Search for the cell housing the specified text and yield its (x, y) center coordinate. 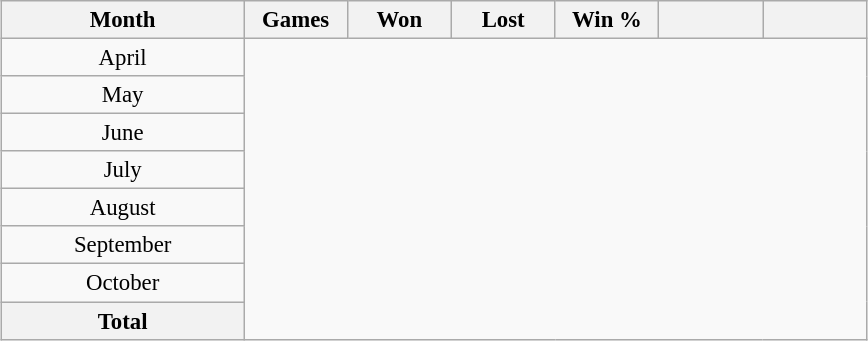
Won (399, 20)
Total (123, 321)
Win % (607, 20)
July (123, 170)
April (123, 58)
Month (123, 20)
May (123, 95)
September (123, 245)
Games (296, 20)
August (123, 208)
June (123, 133)
Lost (503, 20)
October (123, 283)
